Extract the [X, Y] coordinate from the center of the cell holding the provided text.  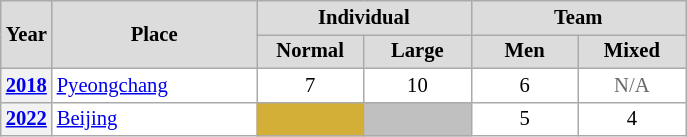
10 [418, 85]
N/A [632, 85]
Normal [310, 51]
Year [26, 34]
2022 [26, 119]
Pyeongchang [154, 85]
Beijing [154, 119]
6 [524, 85]
Place [154, 34]
Large [418, 51]
5 [524, 119]
7 [310, 85]
2018 [26, 85]
Team [578, 17]
4 [632, 119]
Individual [363, 17]
Mixed [632, 51]
Men [524, 51]
